Identify which cell holds the provided text, then report its [X, Y] central coordinate. 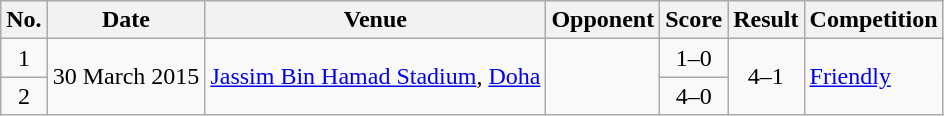
Opponent [603, 20]
Venue [376, 20]
4–0 [694, 96]
Result [766, 20]
Competition [874, 20]
Friendly [874, 77]
1–0 [694, 58]
Date [126, 20]
4–1 [766, 77]
Score [694, 20]
1 [24, 58]
2 [24, 96]
30 March 2015 [126, 77]
No. [24, 20]
Jassim Bin Hamad Stadium, Doha [376, 77]
